For the text-containing cell, return its midpoint in [X, Y] coordinate format. 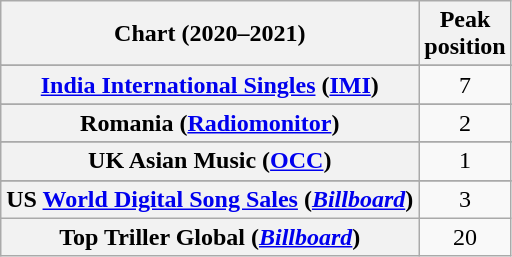
2 [465, 123]
Peakposition [465, 34]
UK Asian Music (OCC) [210, 161]
India International Singles (IMI) [210, 85]
Chart (2020–2021) [210, 34]
Top Triller Global (Billboard) [210, 237]
3 [465, 199]
Romania (Radiomonitor) [210, 123]
US World Digital Song Sales (Billboard) [210, 199]
7 [465, 85]
1 [465, 161]
20 [465, 237]
